Scan for the cell matching the given text and deliver its [X, Y] coordinate at center. 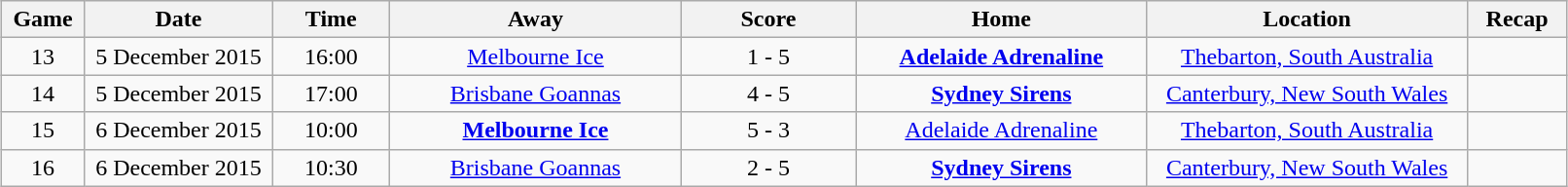
14 [43, 93]
13 [43, 56]
Time [331, 19]
10:00 [331, 131]
16 [43, 168]
Location [1307, 19]
16:00 [331, 56]
Date [179, 19]
Away [535, 19]
Game [43, 19]
5 - 3 [768, 131]
Recap [1517, 19]
4 - 5 [768, 93]
Home [1002, 19]
15 [43, 131]
10:30 [331, 168]
17:00 [331, 93]
Score [768, 19]
2 - 5 [768, 168]
1 - 5 [768, 56]
